Pinpoint the cell where the given text exists, returning its (X, Y) midpoint coordinate. 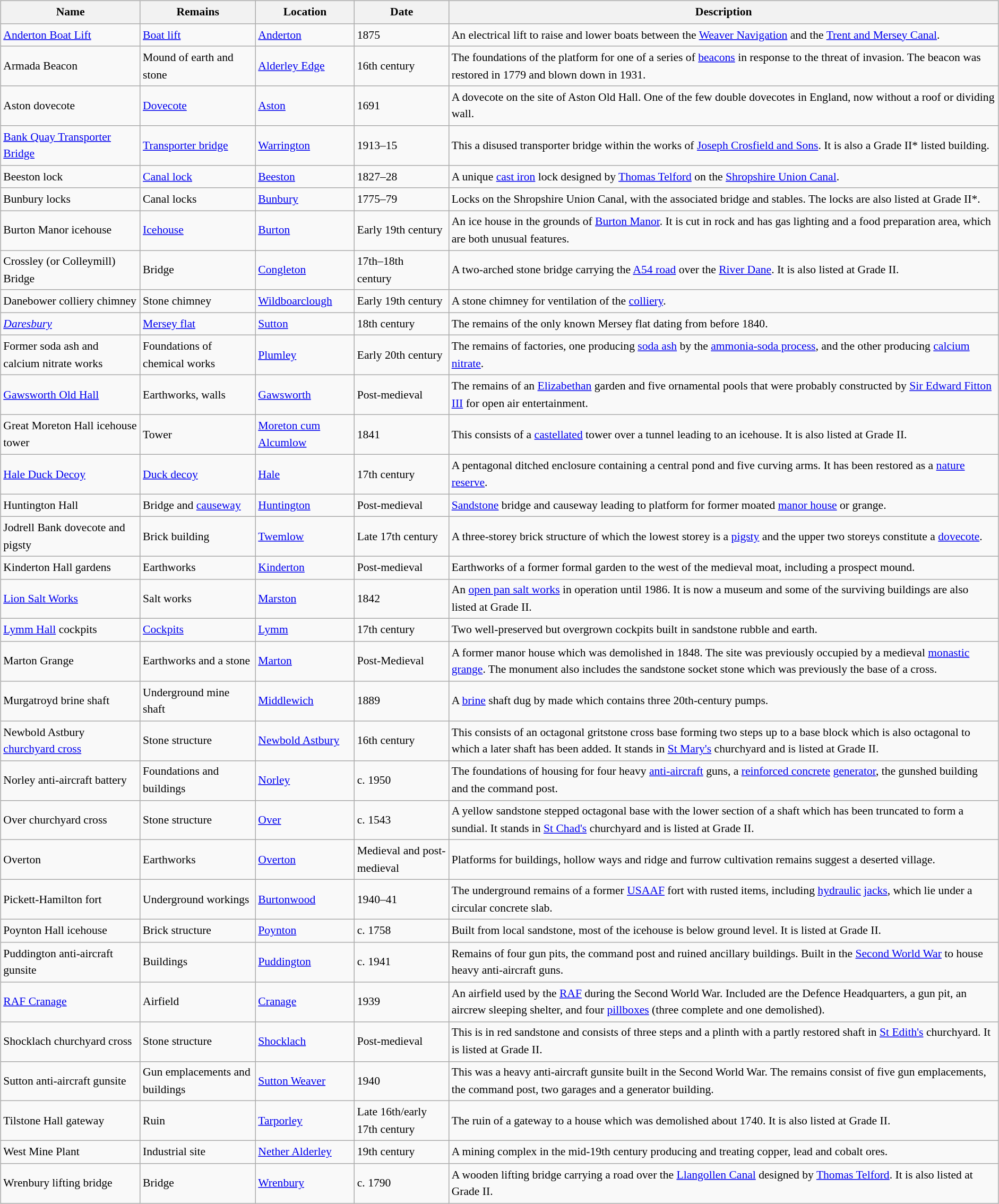
Late 16th/early 17th century (402, 1121)
Brick structure (197, 931)
Cockpits (197, 630)
c. 1941 (402, 962)
This consists of a castellated tower over a tunnel leading to an icehouse. It is also listed at Grade II. (724, 434)
Nether Alderley (305, 1153)
Gawsworth Old Hall (70, 395)
Warrington (305, 145)
Over churchyard cross (70, 820)
Hale (305, 474)
Over (305, 820)
1913–15 (402, 145)
Huntington Hall (70, 505)
Beeston (305, 177)
Tower (197, 434)
Poynton (305, 931)
Huntington (305, 505)
Duck decoy (197, 474)
Bunbury locks (70, 200)
Sutton Weaver (305, 1081)
Wrenbury lifting bridge (70, 1183)
Stone chimney (197, 301)
Icehouse (197, 230)
Wrenbury (305, 1183)
Dovecote (197, 106)
Gun emplacements and buildings (197, 1081)
Wildboarclough (305, 301)
1842 (402, 599)
Plumley (305, 354)
A three-storey brick structure of which the lowest storey is a pigsty and the upper two storeys constitute a dovecote. (724, 537)
A unique cast iron lock designed by Thomas Telford on the Shropshire Union Canal. (724, 177)
Hale Duck Decoy (70, 474)
1940 (402, 1081)
Tilstone Hall gateway (70, 1121)
Marston (305, 599)
Name (70, 13)
A brine shaft dug by made which contains three 20th-century pumps. (724, 700)
Moreton cum Alcumlow (305, 434)
Late 17th century (402, 537)
Bank Quay Transporter Bridge (70, 145)
Post-Medieval (402, 661)
Buildings (197, 962)
Crossley (or Colleymill) Bridge (70, 271)
Puddington (305, 962)
Aston dovecote (70, 106)
Newbold Astbury (305, 741)
Lion Salt Works (70, 599)
Congleton (305, 271)
Sandstone bridge and causeway leading to platform for former moated manor house or grange. (724, 505)
Foundations of chemical works (197, 354)
Description (724, 13)
Earthworks, walls (197, 395)
West Mine Plant (70, 1153)
Sutton anti-aircraft gunsite (70, 1081)
1889 (402, 700)
Earthworks and a stone (197, 661)
c. 1758 (402, 931)
1827–28 (402, 177)
Bunbury (305, 200)
Marton (305, 661)
The underground remains of a former USAAF fort with rusted items, including hydraulic jacks, which lie under a circular concrete slab. (724, 900)
The remains of factories, one producing soda ash by the ammonia-soda process, and the other producing calcium nitrate. (724, 354)
Cranage (305, 1002)
17th–18thcentury (402, 271)
c. 1543 (402, 820)
Burton (305, 230)
Aston (305, 106)
Danebower colliery chimney (70, 301)
Daresbury (70, 324)
Norley (305, 780)
Puddington anti-aircraft gunsite (70, 962)
An ice house in the grounds of Burton Manor. It is cut in rock and has gas lighting and a food preparation area, which are both unusual features. (724, 230)
Underground mine shaft (197, 700)
1841 (402, 434)
Early 20th century (402, 354)
Canal locks (197, 200)
Anderton Boat Lift (70, 35)
Twemlow (305, 537)
Remains (197, 13)
The foundations of housing for four heavy anti-aircraft guns, a reinforced concrete generator, the gunshed building and the command post. (724, 780)
The remains of an Elizabethan garden and five ornamental pools that were probably constructed by Sir Edward Fitton III for open air entertainment. (724, 395)
Pickett-Hamilton fort (70, 900)
A dovecote on the site of Aston Old Hall. One of the few double dovecotes in England, now without a roof or dividing wall. (724, 106)
1875 (402, 35)
Beeston lock (70, 177)
Industrial site (197, 1153)
Mersey flat (197, 324)
This is in red sandstone and consists of three steps and a plinth with a partly restored shaft in St Edith's churchyard. It is listed at Grade II. (724, 1041)
Armada Beacon (70, 66)
Salt works (197, 599)
Canal lock (197, 177)
1940–41 (402, 900)
A pentagonal ditched enclosure containing a central pond and five curving arms. It has been restored as a nature reserve. (724, 474)
Built from local sandstone, most of the icehouse is below ground level. It is listed at Grade II. (724, 931)
Airfield (197, 1002)
Burton Manor icehouse (70, 230)
Platforms for buildings, hollow ways and ridge and furrow cultivation remains suggest a deserted village. (724, 860)
A mining complex in the mid-19th century producing and treating copper, lead and cobalt ores. (724, 1153)
A two-arched stone bridge carrying the A54 road over the River Dane. It is also listed at Grade II. (724, 271)
Mound of earth and stone (197, 66)
Sutton (305, 324)
1775–79 (402, 200)
Date (402, 13)
Locks on the Shropshire Union Canal, with the associated bridge and stables. The locks are also listed at Grade II*. (724, 200)
Newbold Astbury churchyard cross (70, 741)
Brick building (197, 537)
Kinderton Hall gardens (70, 568)
Earthworks of a former formal garden to the west of the medieval moat, including a prospect mound. (724, 568)
19th century (402, 1153)
The ruin of a gateway to a house which was demolished about 1740. It is also listed at Grade II. (724, 1121)
1691 (402, 106)
Shocklach (305, 1041)
Boat lift (197, 35)
Great Moreton Hall icehouse tower (70, 434)
Location (305, 13)
Anderton (305, 35)
Underground workings (197, 900)
Lymm (305, 630)
Burtonwood (305, 900)
Marton Grange (70, 661)
Remains of four gun pits, the command post and ruined ancillary buildings. Built in the Second World War to house heavy anti-aircraft guns. (724, 962)
c. 1790 (402, 1183)
Shocklach churchyard cross (70, 1041)
Alderley Edge (305, 66)
Former soda ash and calcium nitrate works (70, 354)
Gawsworth (305, 395)
An open pan salt works in operation until 1986. It is now a museum and some of the surviving buildings are also listed at Grade II. (724, 599)
Bridge and causeway (197, 505)
Tarporley (305, 1121)
1939 (402, 1002)
An electrical lift to raise and lower boats between the Weaver Navigation and the Trent and Mersey Canal. (724, 35)
Transporter bridge (197, 145)
Ruin (197, 1121)
c. 1950 (402, 780)
The remains of the only known Mersey flat dating from before 1840. (724, 324)
Two well-preserved but overgrown cockpits built in sandstone rubble and earth. (724, 630)
Poynton Hall icehouse (70, 931)
Jodrell Bank dovecote and pigsty (70, 537)
A wooden lifting bridge carrying a road over the Llangollen Canal designed by Thomas Telford. It is also listed at Grade II. (724, 1183)
Middlewich (305, 700)
Kinderton (305, 568)
Foundations and buildings (197, 780)
Norley anti-aircraft battery (70, 780)
Medieval and post-medieval (402, 860)
A stone chimney for ventilation of the colliery. (724, 301)
Lymm Hall cockpits (70, 630)
RAF Cranage (70, 1002)
This a disused transporter bridge within the works of Joseph Crosfield and Sons. It is also a Grade II* listed building. (724, 145)
Murgatroyd brine shaft (70, 700)
18th century (402, 324)
